Identify which cell holds the provided text, then report its [X, Y] central coordinate. 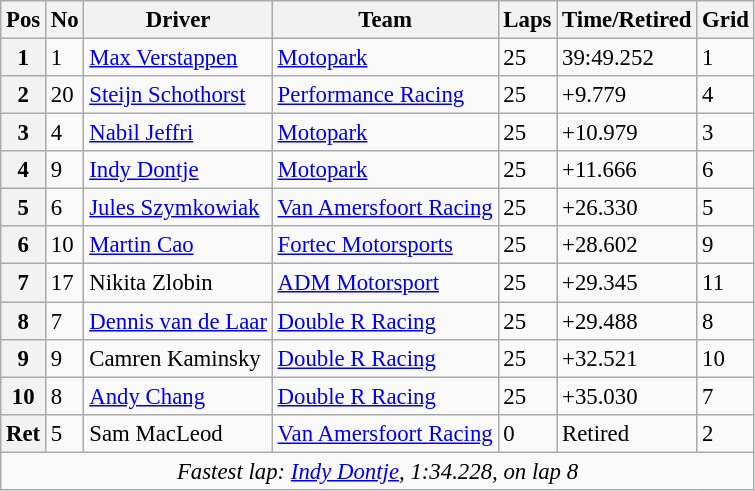
Laps [528, 20]
Fortec Motorsports [385, 245]
Performance Racing [385, 95]
20 [65, 95]
Team [385, 20]
39:49.252 [627, 58]
Pos [24, 20]
+9.779 [627, 95]
+29.488 [627, 321]
No [65, 20]
Andy Chang [178, 396]
+29.345 [627, 283]
Sam MacLeod [178, 433]
Nikita Zlobin [178, 283]
Indy Dontje [178, 170]
11 [726, 283]
Time/Retired [627, 20]
+10.979 [627, 133]
+28.602 [627, 245]
+26.330 [627, 208]
+11.666 [627, 170]
Driver [178, 20]
Ret [24, 433]
Retired [627, 433]
Camren Kaminsky [178, 358]
ADM Motorsport [385, 283]
+35.030 [627, 396]
0 [528, 433]
Max Verstappen [178, 58]
Jules Szymkowiak [178, 208]
Grid [726, 20]
Nabil Jeffri [178, 133]
Fastest lap: Indy Dontje, 1:34.228, on lap 8 [378, 471]
17 [65, 283]
Martin Cao [178, 245]
Steijn Schothorst [178, 95]
Dennis van de Laar [178, 321]
+32.521 [627, 358]
